Locate the cell with the specified text and output its (x, y) center coordinate. 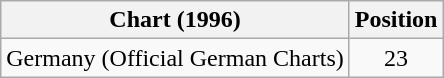
23 (396, 58)
Germany (Official German Charts) (175, 58)
Position (396, 20)
Chart (1996) (175, 20)
